Capture the cell that displays the provided text and extract its [x, y] central coordinate. 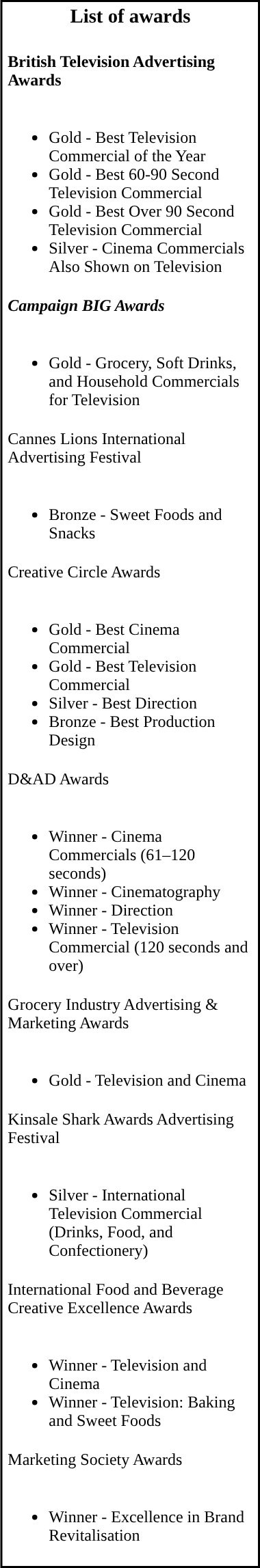
British Television Advertising Awards [130, 71]
Silver - International Television Commercial (Drinks, Food, and Confectionery) [130, 1213]
Campaign BIG Awards [130, 305]
Winner - Cinema Commercials (61–120 seconds)Winner - CinematographyWinner - DirectionWinner - Television Commercial (120 seconds and over) [130, 891]
Cannes Lions International Advertising Festival [130, 448]
Marketing Society Awards [130, 1459]
Creative Circle Awards [130, 571]
Kinsale Shark Awards Advertising Festival [130, 1129]
Gold - Best Cinema CommercialGold - Best Television CommercialSilver - Best DirectionBronze - Best Production Design [130, 676]
Bronze - Sweet Foods and Snacks [130, 515]
List of awards [130, 16]
International Food and Beverage Creative Excellence Awards [130, 1298]
D&AD Awards [130, 779]
Winner - Excellence in Brand Revitalisation [130, 1517]
Gold - Television and Cinema [130, 1071]
Winner - Television and CinemaWinner - Television: Baking and Sweet Foods [130, 1383]
Grocery Industry Advertising & Marketing Awards [130, 1014]
Gold - Grocery, Soft Drinks, and Household Commercials for Television [130, 372]
